For the text-containing cell, return its midpoint in [x, y] coordinate format. 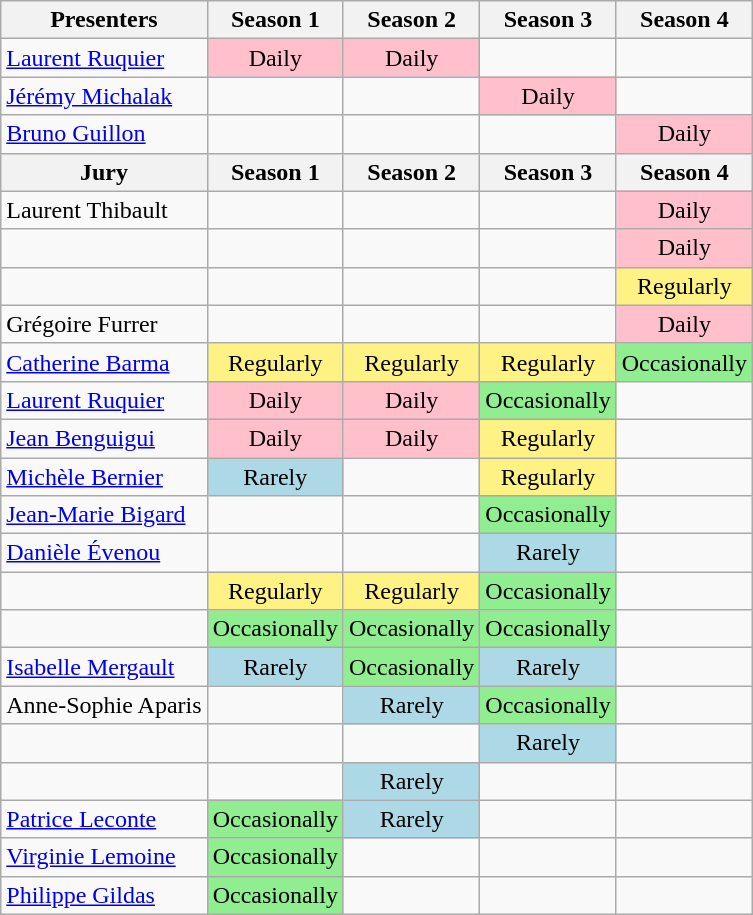
Laurent Thibault [104, 210]
Philippe Gildas [104, 895]
Bruno Guillon [104, 134]
Patrice Leconte [104, 819]
Isabelle Mergault [104, 667]
Anne-Sophie Aparis [104, 705]
Jean-Marie Bigard [104, 515]
Jérémy Michalak [104, 96]
Jury [104, 172]
Danièle Évenou [104, 553]
Michèle Bernier [104, 477]
Virginie Lemoine [104, 857]
Presenters [104, 20]
Jean Benguigui [104, 438]
Catherine Barma [104, 362]
Grégoire Furrer [104, 324]
